Provide the (X, Y) coordinate of the cell's center where the given text is located.  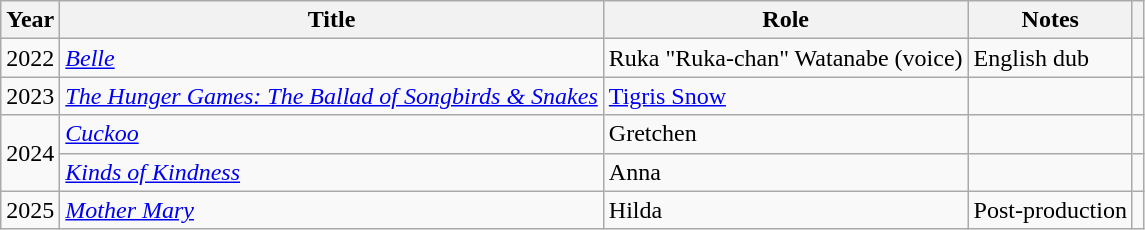
Post-production (1050, 210)
Ruka "Ruka-chan" Watanabe (voice) (786, 58)
Notes (1050, 20)
Title (332, 20)
2024 (30, 153)
Belle (332, 58)
Hilda (786, 210)
English dub (1050, 58)
Role (786, 20)
2025 (30, 210)
2023 (30, 96)
Tigris Snow (786, 96)
The Hunger Games: The Ballad of Songbirds & Snakes (332, 96)
Kinds of Kindness (332, 172)
Year (30, 20)
Mother Mary (332, 210)
2022 (30, 58)
Gretchen (786, 134)
Cuckoo (332, 134)
Anna (786, 172)
